Locate the cell with the specified text and output its (X, Y) center coordinate. 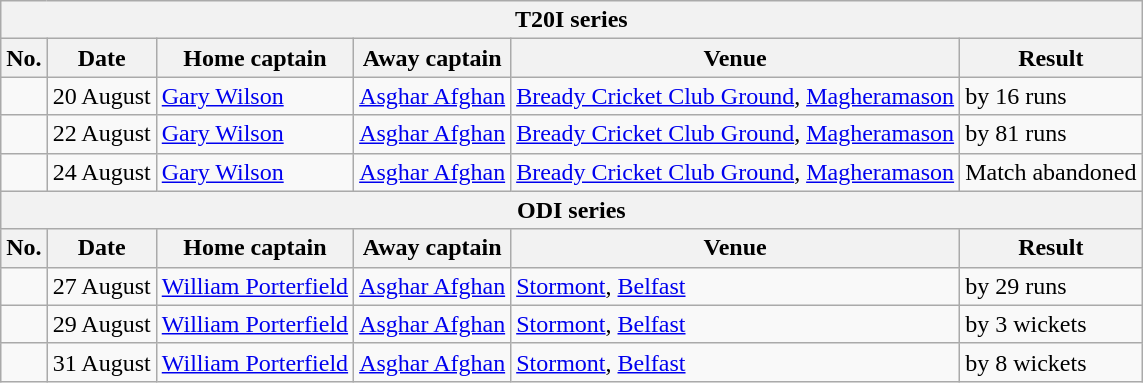
ODI series (572, 210)
by 8 wickets (1051, 362)
22 August (102, 134)
by 29 runs (1051, 286)
29 August (102, 324)
Match abandoned (1051, 172)
20 August (102, 96)
by 16 runs (1051, 96)
by 81 runs (1051, 134)
27 August (102, 286)
by 3 wickets (1051, 324)
31 August (102, 362)
T20I series (572, 20)
24 August (102, 172)
